Return the (x, y) coordinate for the center point of the cell that contains the specified text.  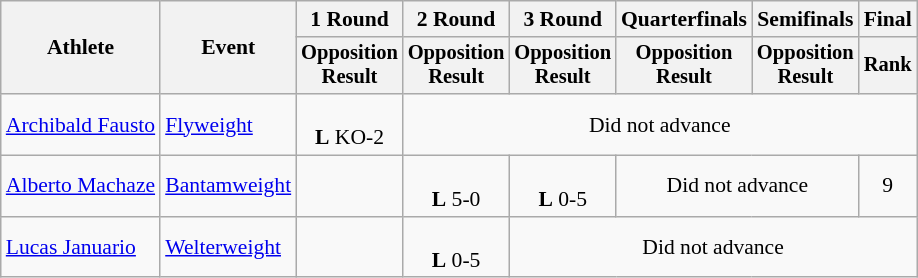
Alberto Machaze (80, 186)
2 Round (456, 19)
Flyweight (228, 124)
1 Round (350, 19)
Rank (888, 66)
Final (888, 19)
Archibald Fausto (80, 124)
Semifinals (806, 19)
Quarterfinals (684, 19)
Athlete (80, 48)
L KO-2 (350, 124)
Lucas Januario (80, 248)
Event (228, 48)
L 5-0 (456, 186)
Welterweight (228, 248)
9 (888, 186)
Bantamweight (228, 186)
3 Round (562, 19)
